Pinpoint the cell where the given text exists, returning its (x, y) midpoint coordinate. 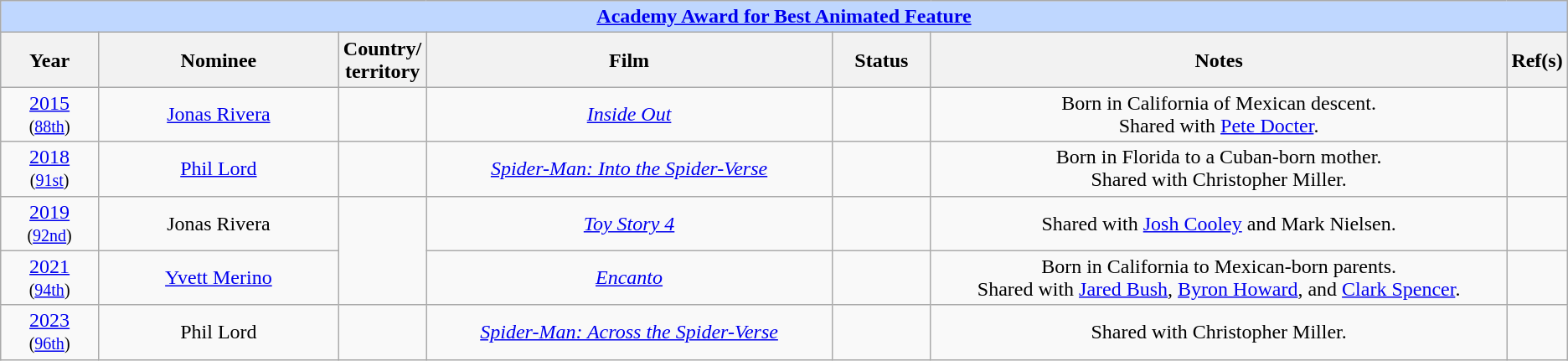
Shared with Josh Cooley and Mark Nielsen. (1218, 223)
Ref(s) (1537, 60)
Encanto (630, 278)
Country/territory (382, 60)
Academy Award for Best Animated Feature (784, 17)
Year (50, 60)
Shared with Christopher Miller. (1218, 332)
Notes (1218, 60)
2018(91st) (50, 169)
Born in California of Mexican descent.Shared with Pete Docter. (1218, 114)
Spider-Man: Across the Spider-Verse (630, 332)
Yvett Merino (218, 278)
Spider-Man: Into the Spider-Verse (630, 169)
Film (630, 60)
2015(88th) (50, 114)
2019(92nd) (50, 223)
Nominee (218, 60)
2023(96th) (50, 332)
Inside Out (630, 114)
2021(94th) (50, 278)
Born in Florida to a Cuban-born mother.Shared with Christopher Miller. (1218, 169)
Born in California to Mexican-born parents.Shared with Jared Bush, Byron Howard, and Clark Spencer. (1218, 278)
Toy Story 4 (630, 223)
Status (881, 60)
